Locate the cell with the specified text and output its (x, y) center coordinate. 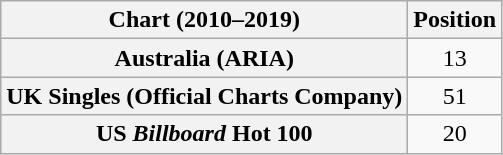
Australia (ARIA) (204, 58)
20 (455, 134)
Position (455, 20)
13 (455, 58)
Chart (2010–2019) (204, 20)
51 (455, 96)
US Billboard Hot 100 (204, 134)
UK Singles (Official Charts Company) (204, 96)
